Return [x, y] of the center of cell containing provided text 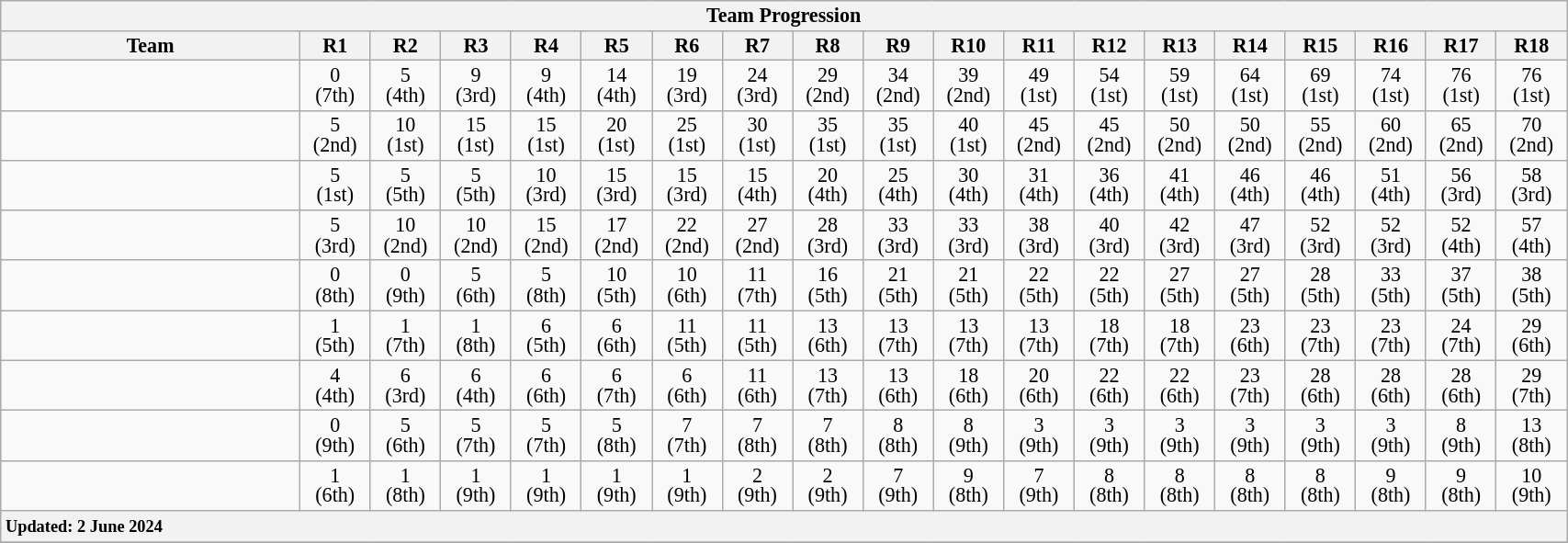
10(9th) [1532, 485]
49(1st) [1040, 85]
23(6th) [1249, 335]
R9 [898, 45]
4(4th) [334, 385]
17(2nd) [617, 235]
42(3rd) [1179, 235]
R11 [1040, 45]
11(7th) [757, 285]
R2 [406, 45]
40(3rd) [1110, 235]
20(1st) [617, 135]
47(3rd) [1249, 235]
51(4th) [1391, 185]
1(6th) [334, 485]
55(2nd) [1321, 135]
74(1st) [1391, 85]
R3 [476, 45]
24(7th) [1461, 335]
29(6th) [1532, 335]
11(6th) [757, 385]
10(6th) [687, 285]
R8 [829, 45]
15(4th) [757, 185]
31(4th) [1040, 185]
6(7th) [617, 385]
29(2nd) [829, 85]
56(3rd) [1461, 185]
58(3rd) [1532, 185]
20(6th) [1040, 385]
R4 [546, 45]
0(7th) [334, 85]
28(3rd) [829, 235]
41(4th) [1179, 185]
52(4th) [1461, 235]
37(5th) [1461, 285]
6(5th) [546, 335]
28(5th) [1321, 285]
7(7th) [687, 436]
R1 [334, 45]
14(4th) [617, 85]
38(5th) [1532, 285]
38(3rd) [1040, 235]
10(5th) [617, 285]
R18 [1532, 45]
25(1st) [687, 135]
25(4th) [898, 185]
30(4th) [968, 185]
40(1st) [968, 135]
10(3rd) [546, 185]
R14 [1249, 45]
Team [151, 45]
59(1st) [1179, 85]
R5 [617, 45]
27(2nd) [757, 235]
6(4th) [476, 385]
54(1st) [1110, 85]
29(7th) [1532, 385]
0(8th) [334, 285]
65(2nd) [1461, 135]
5(2nd) [334, 135]
9(3rd) [476, 85]
R10 [968, 45]
33(5th) [1391, 285]
39(2nd) [968, 85]
1(5th) [334, 335]
13(8th) [1532, 436]
5(1st) [334, 185]
24(3rd) [757, 85]
22(2nd) [687, 235]
64(1st) [1249, 85]
R15 [1321, 45]
Updated: 2 June 2024 [784, 526]
36(4th) [1110, 185]
9(4th) [546, 85]
60(2nd) [1391, 135]
R7 [757, 45]
R6 [687, 45]
R12 [1110, 45]
34(2nd) [898, 85]
5(3rd) [334, 235]
70(2nd) [1532, 135]
57(4th) [1532, 235]
18(6th) [968, 385]
16(5th) [829, 285]
19(3rd) [687, 85]
1(7th) [406, 335]
20(4th) [829, 185]
R13 [1179, 45]
30(1st) [757, 135]
R16 [1391, 45]
15(2nd) [546, 235]
Team Progression [784, 15]
6(3rd) [406, 385]
5(4th) [406, 85]
R17 [1461, 45]
69(1st) [1321, 85]
10(1st) [406, 135]
